Provide the (X, Y) coordinate of the cell's center where the given text is located.  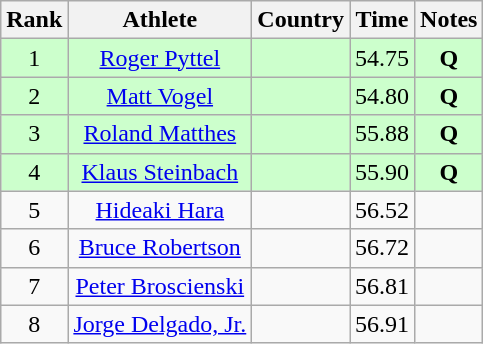
5 (34, 210)
Roland Matthes (160, 134)
6 (34, 248)
4 (34, 172)
8 (34, 324)
55.88 (382, 134)
54.80 (382, 96)
Country (301, 20)
Athlete (160, 20)
54.75 (382, 58)
Time (382, 20)
Peter Broscienski (160, 286)
Bruce Robertson (160, 248)
56.81 (382, 286)
56.52 (382, 210)
56.91 (382, 324)
1 (34, 58)
3 (34, 134)
Matt Vogel (160, 96)
56.72 (382, 248)
Klaus Steinbach (160, 172)
Notes (449, 20)
2 (34, 96)
7 (34, 286)
Roger Pyttel (160, 58)
55.90 (382, 172)
Jorge Delgado, Jr. (160, 324)
Rank (34, 20)
Hideaki Hara (160, 210)
